Extract the (x, y) coordinate from the center of the cell holding the provided text.  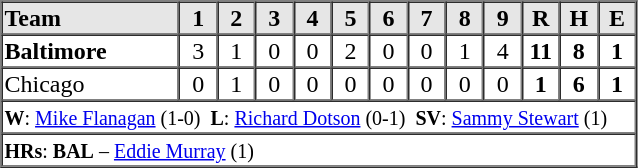
7 (427, 18)
11 (541, 50)
9 (503, 18)
H (579, 18)
Team (91, 18)
R (541, 18)
HRs: BAL – Eddie Murray (1) (319, 150)
5 (350, 18)
E (617, 18)
Baltimore (91, 50)
W: Mike Flanagan (1-0) L: Richard Dotson (0-1) SV: Sammy Stewart (1) (319, 116)
Chicago (91, 84)
